Search for the cell housing the specified text and yield its (X, Y) center coordinate. 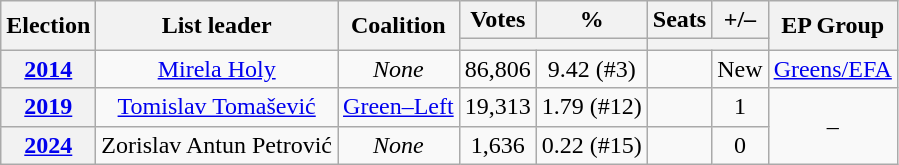
Coalition (399, 26)
9.42 (#3) (592, 69)
Mirela Holy (217, 69)
List leader (217, 26)
1 (740, 107)
+/– (740, 20)
19,313 (498, 107)
Seats (679, 20)
2019 (48, 107)
86,806 (498, 69)
EP Group (832, 26)
– (832, 126)
2024 (48, 145)
Election (48, 26)
2014 (48, 69)
Green–Left (399, 107)
Greens/EFA (832, 69)
Tomislav Tomašević (217, 107)
0 (740, 145)
Zorislav Antun Petrović (217, 145)
1,636 (498, 145)
1.79 (#12) (592, 107)
0.22 (#15) (592, 145)
% (592, 20)
New (740, 69)
Votes (498, 20)
